Find where the given text appears and provide that cell's center as [X, Y] coordinate. 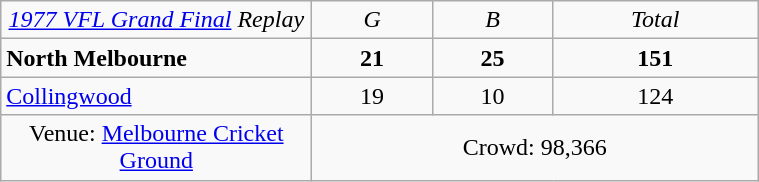
19 [372, 96]
B [492, 20]
North Melbourne [156, 58]
10 [492, 96]
21 [372, 58]
Crowd: 98,366 [535, 148]
1977 VFL Grand Final Replay [156, 20]
G [372, 20]
Total [656, 20]
124 [656, 96]
Collingwood [156, 96]
25 [492, 58]
151 [656, 58]
Venue: Melbourne Cricket Ground [156, 148]
